For the text-containing cell, return its midpoint in [x, y] coordinate format. 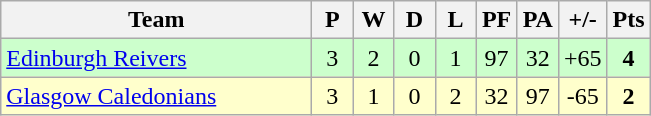
Glasgow Caledonians [156, 96]
4 [628, 58]
+65 [582, 58]
Team [156, 20]
D [414, 20]
PA [538, 20]
L [456, 20]
Pts [628, 20]
+/- [582, 20]
P [332, 20]
W [374, 20]
Edinburgh Reivers [156, 58]
-65 [582, 96]
PF [496, 20]
